Identify which cell holds the provided text, then report its [x, y] central coordinate. 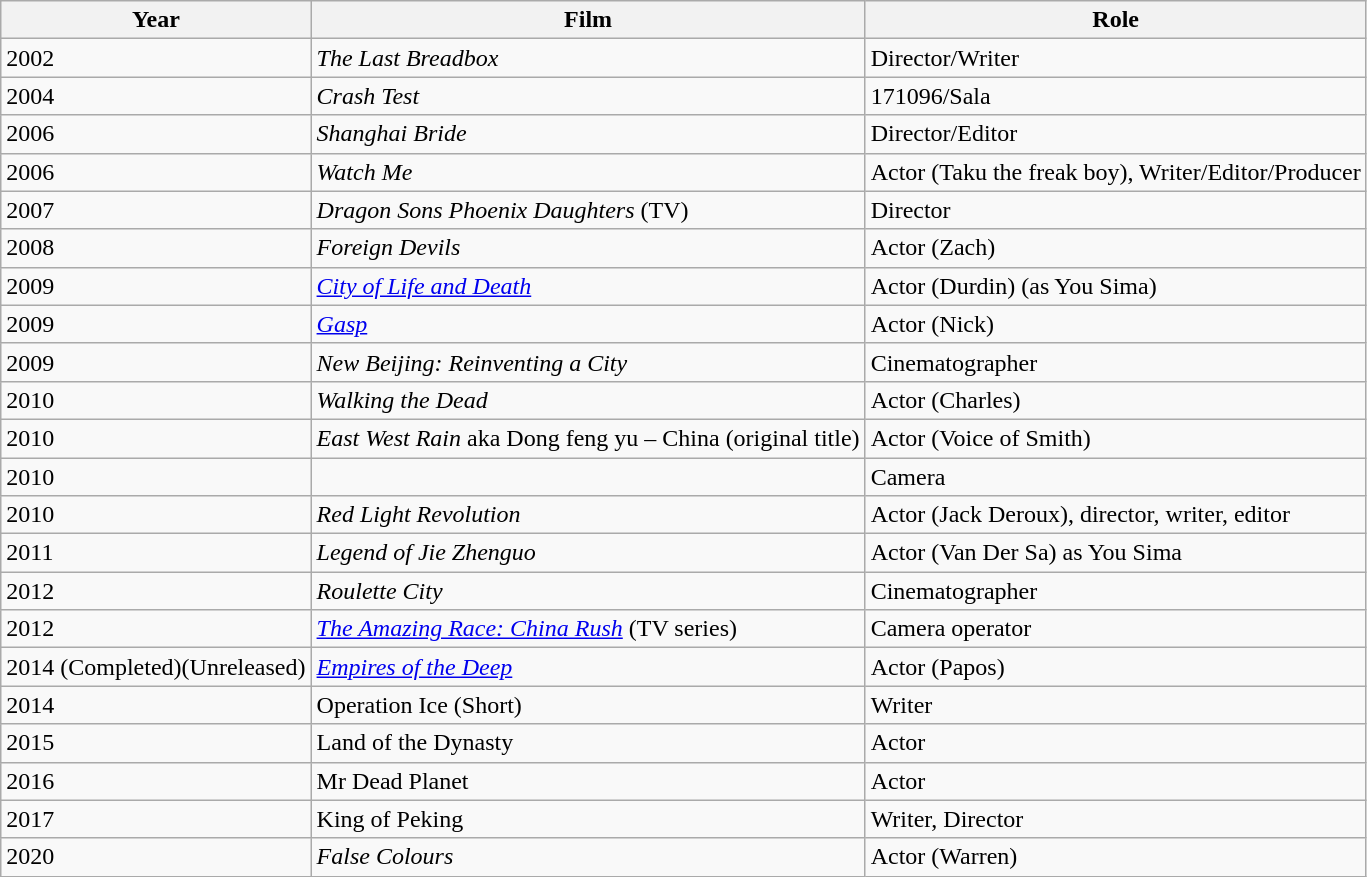
Actor (Zach) [1116, 248]
Director/Writer [1116, 58]
2002 [156, 58]
Walking the Dead [588, 400]
Film [588, 20]
2004 [156, 96]
Legend of Jie Zhenguo [588, 553]
2016 [156, 781]
Foreign Devils [588, 248]
2008 [156, 248]
Red Light Revolution [588, 515]
Actor (Van Der Sa) as You Sima [1116, 553]
The Amazing Race: China Rush (TV series) [588, 629]
Dragon Sons Phoenix Daughters (TV) [588, 210]
Actor (Charles) [1116, 400]
Land of the Dynasty [588, 743]
Actor (Voice of Smith) [1116, 438]
171096/Sala [1116, 96]
Watch Me [588, 172]
Camera operator [1116, 629]
Gasp [588, 324]
Actor (Papos) [1116, 667]
2020 [156, 857]
False Colours [588, 857]
2007 [156, 210]
The Last Breadbox [588, 58]
Crash Test [588, 96]
City of Life and Death [588, 286]
Actor (Warren) [1116, 857]
Shanghai Bride [588, 134]
Actor (Jack Deroux), director, writer, editor [1116, 515]
Director [1116, 210]
Actor (Durdin) (as You Sima) [1116, 286]
Role [1116, 20]
King of Peking [588, 819]
Actor (Nick) [1116, 324]
Director/Editor [1116, 134]
2015 [156, 743]
2017 [156, 819]
Mr Dead Planet [588, 781]
Writer [1116, 705]
East West Rain aka Dong feng yu – China (original title) [588, 438]
Roulette City [588, 591]
Actor (Taku the freak boy), Writer/Editor/Producer [1116, 172]
New Beijing: Reinventing a City [588, 362]
Camera [1116, 477]
Operation Ice (Short) [588, 705]
2014 (Completed)(Unreleased) [156, 667]
2011 [156, 553]
2014 [156, 705]
Year [156, 20]
Empires of the Deep [588, 667]
Writer, Director [1116, 819]
